Search for the cell housing the specified text and yield its (X, Y) center coordinate. 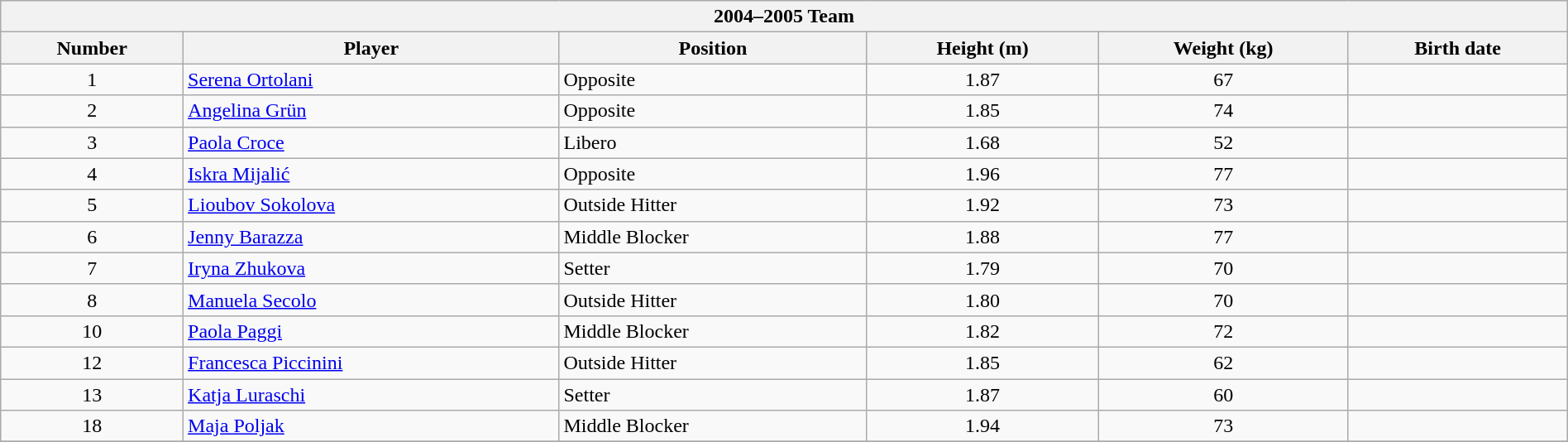
Number (93, 48)
Lioubov Sokolova (371, 205)
Position (713, 48)
Paola Croce (371, 142)
6 (93, 237)
3 (93, 142)
Serena Ortolani (371, 79)
1 (93, 79)
8 (93, 300)
Manuela Secolo (371, 300)
4 (93, 174)
72 (1223, 331)
1.80 (982, 300)
Maja Poljak (371, 426)
1.88 (982, 237)
Paola Paggi (371, 331)
Jenny Barazza (371, 237)
1.82 (982, 331)
Weight (kg) (1223, 48)
2004–2005 Team (784, 17)
12 (93, 363)
Iskra Mijalić (371, 174)
7 (93, 268)
18 (93, 426)
1.92 (982, 205)
67 (1223, 79)
60 (1223, 395)
1.68 (982, 142)
Angelina Grün (371, 111)
62 (1223, 363)
Katja Luraschi (371, 395)
1.79 (982, 268)
1.96 (982, 174)
1.94 (982, 426)
Iryna Zhukova (371, 268)
2 (93, 111)
Birth date (1457, 48)
Height (m) (982, 48)
5 (93, 205)
Player (371, 48)
10 (93, 331)
13 (93, 395)
Francesca Piccinini (371, 363)
74 (1223, 111)
52 (1223, 142)
Libero (713, 142)
